Search for the cell housing the specified text and yield its [X, Y] center coordinate. 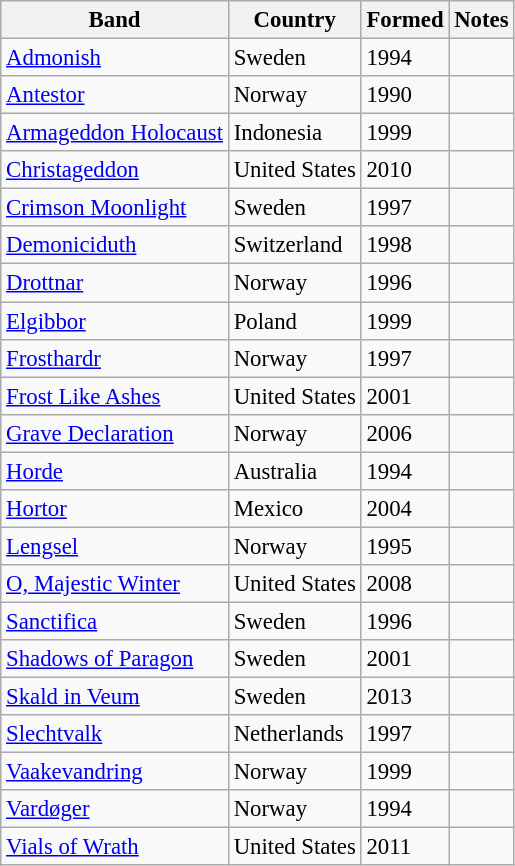
Lengsel [115, 546]
2008 [405, 584]
Frost Like Ashes [115, 396]
2013 [405, 697]
Hortor [115, 509]
2004 [405, 509]
Vaakevandring [115, 772]
Slechtvalk [115, 734]
Formed [405, 20]
Demoniciduth [115, 245]
Netherlands [294, 734]
Vardøger [115, 809]
Skald in Veum [115, 697]
Armageddon Holocaust [115, 133]
1998 [405, 245]
Notes [482, 20]
Elgibbor [115, 321]
Poland [294, 321]
Shadows of Paragon [115, 659]
Country [294, 20]
2006 [405, 433]
Grave Declaration [115, 433]
2011 [405, 847]
Horde [115, 471]
Australia [294, 471]
Sanctifica [115, 621]
O, Majestic Winter [115, 584]
Band [115, 20]
Frosthardr [115, 358]
Indonesia [294, 133]
Crimson Moonlight [115, 208]
Antestor [115, 95]
1995 [405, 546]
Admonish [115, 58]
2010 [405, 170]
Mexico [294, 509]
Switzerland [294, 245]
Drottnar [115, 283]
Christageddon [115, 170]
1990 [405, 95]
Vials of Wrath [115, 847]
